Capture the cell that displays the provided text and extract its [X, Y] central coordinate. 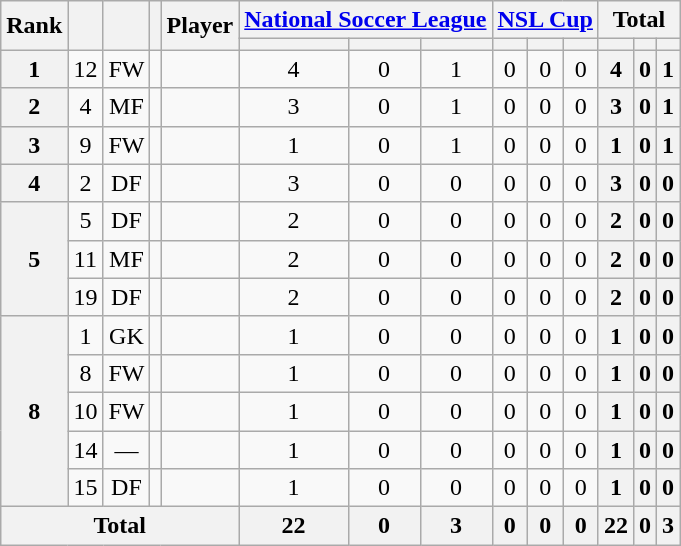
Player [200, 26]
10 [86, 411]
9 [86, 145]
19 [86, 297]
Rank [34, 26]
National Soccer League [366, 20]
— [126, 449]
12 [86, 69]
15 [86, 488]
14 [86, 449]
NSL Cup [545, 20]
11 [86, 259]
GK [126, 335]
